Capture the cell that displays the provided text and extract its (x, y) central coordinate. 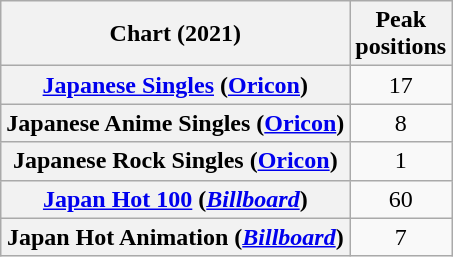
Japan Hot 100 (Billboard) (176, 199)
Japanese Singles (Oricon) (176, 85)
17 (401, 85)
Japanese Anime Singles (Oricon) (176, 123)
60 (401, 199)
Peakpositions (401, 34)
Japanese Rock Singles (Oricon) (176, 161)
Chart (2021) (176, 34)
7 (401, 237)
Japan Hot Animation (Billboard) (176, 237)
8 (401, 123)
1 (401, 161)
